From the cell containing the given text, extract its center point as [x, y] coordinate. 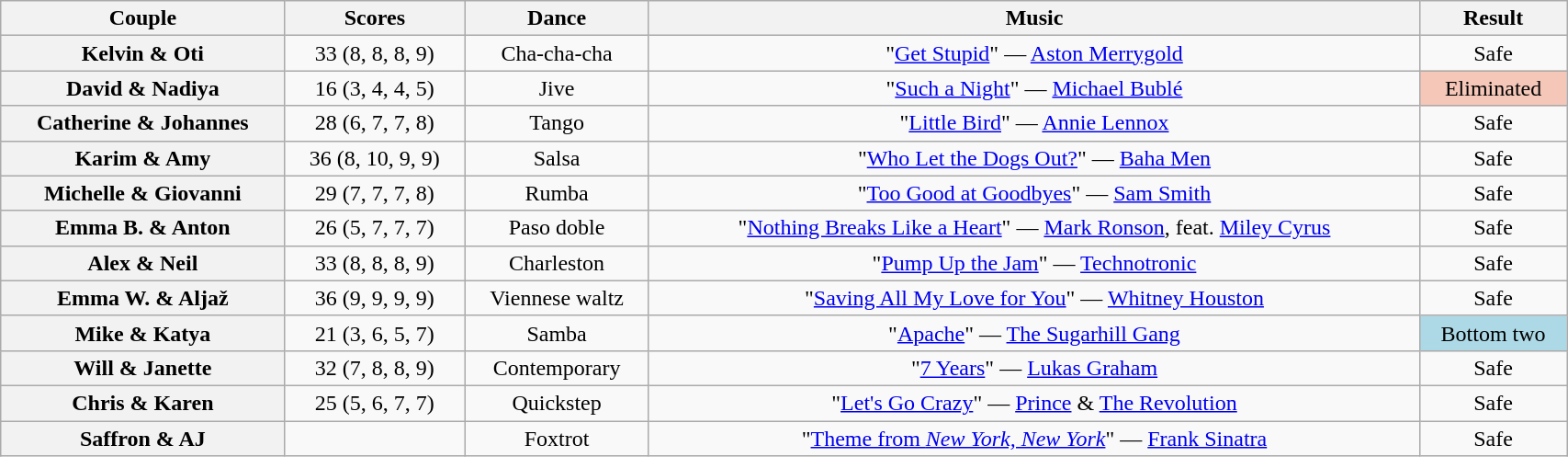
Rumba [557, 193]
Mike & Katya [143, 333]
Dance [557, 18]
26 (5, 7, 7, 7) [375, 228]
"Theme from New York, New York" — Frank Sinatra [1034, 439]
"Who Let the Dogs Out?" — Baha Men [1034, 158]
Will & Janette [143, 368]
28 (6, 7, 7, 8) [375, 123]
Paso doble [557, 228]
Saffron & AJ [143, 439]
"7 Years" — Lukas Graham [1034, 368]
Scores [375, 18]
"Little Bird" — Annie Lennox [1034, 123]
36 (8, 10, 9, 9) [375, 158]
Contemporary [557, 368]
Emma B. & Anton [143, 228]
Eliminated [1494, 88]
16 (3, 4, 4, 5) [375, 88]
Cha-cha-cha [557, 53]
Chris & Karen [143, 403]
25 (5, 6, 7, 7) [375, 403]
Result [1494, 18]
Charleston [557, 263]
Music [1034, 18]
"Saving All My Love for You" — Whitney Houston [1034, 298]
David & Nadiya [143, 88]
Couple [143, 18]
Alex & Neil [143, 263]
"Pump Up the Jam" — Technotronic [1034, 263]
Michelle & Giovanni [143, 193]
"Apache" — The Sugarhill Gang [1034, 333]
Bottom two [1494, 333]
"Let's Go Crazy" — Prince & The Revolution [1034, 403]
21 (3, 6, 5, 7) [375, 333]
"Such a Night" — Michael Bublé [1034, 88]
"Too Good at Goodbyes" — Sam Smith [1034, 193]
Kelvin & Oti [143, 53]
"Nothing Breaks Like a Heart" — Mark Ronson, feat. Miley Cyrus [1034, 228]
"Get Stupid" — Aston Merrygold [1034, 53]
Viennese waltz [557, 298]
Emma W. & Aljaž [143, 298]
Foxtrot [557, 439]
32 (7, 8, 8, 9) [375, 368]
29 (7, 7, 7, 8) [375, 193]
Quickstep [557, 403]
Jive [557, 88]
Catherine & Johannes [143, 123]
36 (9, 9, 9, 9) [375, 298]
Karim & Amy [143, 158]
Samba [557, 333]
Salsa [557, 158]
Tango [557, 123]
